Output the (x, y) coordinate of the center of the cell containing the given text.  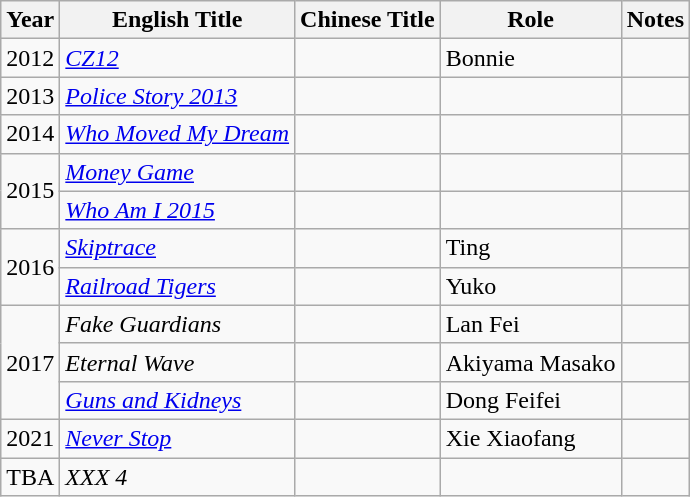
CZ12 (178, 58)
Lan Fei (530, 324)
Guns and Kidneys (178, 400)
2021 (30, 438)
TBA (30, 477)
2014 (30, 134)
2015 (30, 191)
Akiyama Masako (530, 362)
Year (30, 20)
Police Story 2013 (178, 96)
Dong Feifei (530, 400)
Notes (655, 20)
Xie Xiaofang (530, 438)
Yuko (530, 286)
Never Stop (178, 438)
Fake Guardians (178, 324)
Ting (530, 248)
Railroad Tigers (178, 286)
English Title (178, 20)
2013 (30, 96)
2017 (30, 362)
Who Moved My Dream (178, 134)
Chinese Title (368, 20)
Eternal Wave (178, 362)
Role (530, 20)
Who Am I 2015 (178, 210)
2016 (30, 267)
XXX 4 (178, 477)
Skiptrace (178, 248)
Bonnie (530, 58)
Money Game (178, 172)
2012 (30, 58)
